Return the [X, Y] coordinate for the center point of the cell that contains the specified text.  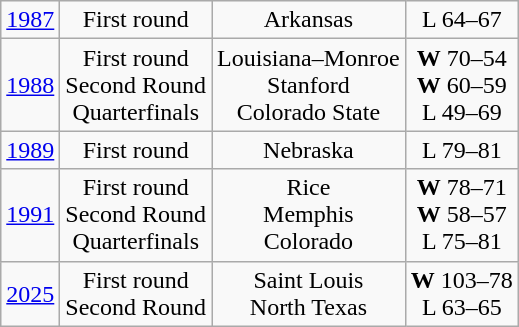
Nebraska [309, 150]
L 79–81 [462, 150]
1988 [30, 85]
Louisiana–MonroeStanfordColorado State [309, 85]
RiceMemphisColorado [309, 215]
1987 [30, 20]
W 103–78L 63–65 [462, 294]
W 70–54W 60–59L 49–69 [462, 85]
1991 [30, 215]
W 78–71W 58–57L 75–81 [462, 215]
First roundSecond Round [136, 294]
2025 [30, 294]
1989 [30, 150]
Arkansas [309, 20]
L 64–67 [462, 20]
Saint LouisNorth Texas [309, 294]
